For the text-containing cell, return its midpoint in [X, Y] coordinate format. 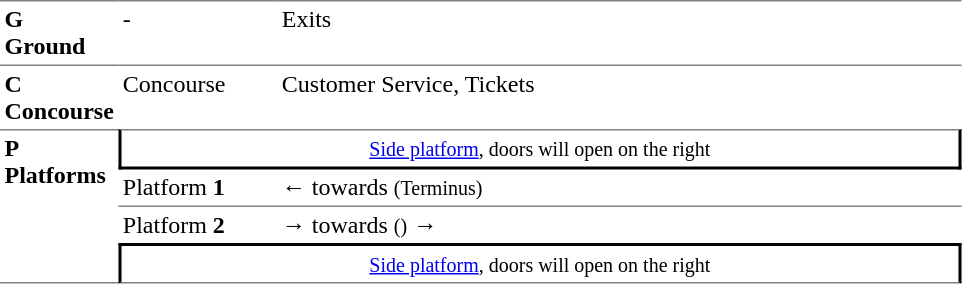
Exits [619, 33]
CConcourse [59, 98]
Concourse [198, 98]
← towards (Terminus) [619, 189]
Platform 2 [198, 225]
Customer Service, Tickets [619, 98]
GGround [59, 33]
- [198, 33]
→ towards () → [619, 225]
Platform 1 [198, 189]
PPlatforms [59, 206]
